Identify which cell holds the provided text, then report its [x, y] central coordinate. 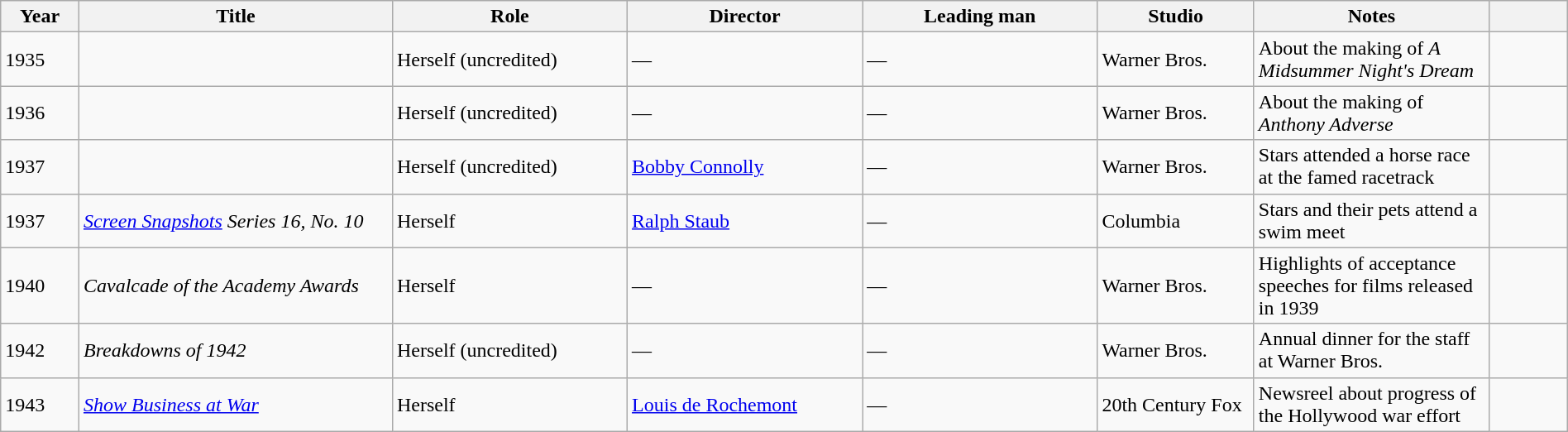
Cavalcade of the Academy Awards [235, 286]
Columbia [1176, 220]
1935 [40, 60]
Director [745, 17]
Title [235, 17]
Louis de Rochemont [745, 404]
Notes [1371, 17]
About the making of A Midsummer Night's Dream [1371, 60]
Stars attended a horse race at the famed racetrack [1371, 167]
Ralph Staub [745, 220]
Highlights of acceptance speeches for films released in 1939 [1371, 286]
Year [40, 17]
1943 [40, 404]
Annual dinner for the staff at Warner Bros. [1371, 351]
Leading man [980, 17]
Role [509, 17]
Bobby Connolly [745, 167]
1940 [40, 286]
Studio [1176, 17]
Show Business at War [235, 404]
Screen Snapshots Series 16, No. 10 [235, 220]
1942 [40, 351]
About the making of Anthony Adverse [1371, 113]
Stars and their pets attend a swim meet [1371, 220]
Breakdowns of 1942 [235, 351]
Newsreel about progress of the Hollywood war effort [1371, 404]
1936 [40, 113]
20th Century Fox [1176, 404]
